From the cell containing the given text, extract its center point as [x, y] coordinate. 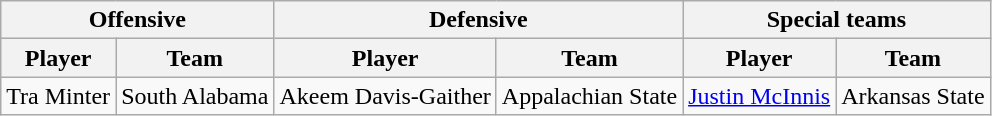
Tra Minter [58, 96]
Special teams [836, 20]
Offensive [138, 20]
Appalachian State [589, 96]
Defensive [478, 20]
Arkansas State [913, 96]
Justin McInnis [760, 96]
South Alabama [195, 96]
Akeem Davis-Gaither [385, 96]
